Return [x, y] of the center of cell containing provided text 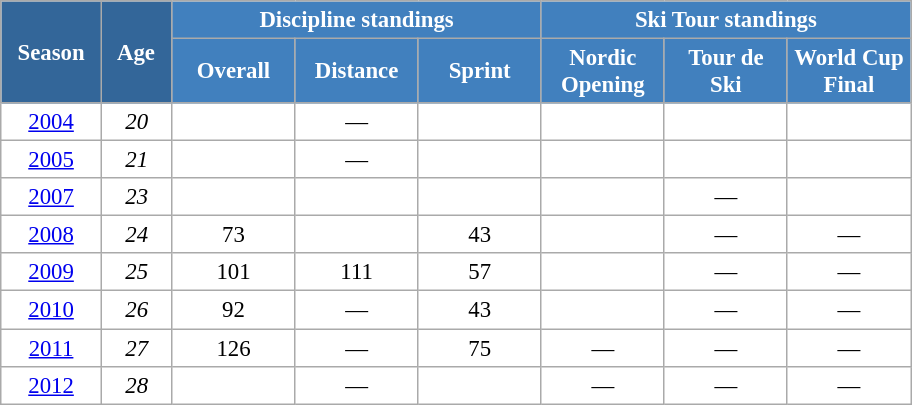
24 [136, 235]
2005 [52, 160]
27 [136, 348]
Overall [234, 72]
Sprint [480, 72]
111 [356, 273]
Age [136, 52]
126 [234, 348]
73 [234, 235]
2004 [52, 122]
25 [136, 273]
Discipline standings [356, 20]
2012 [52, 385]
Ski Tour standings [726, 20]
World CupFinal [848, 72]
Season [52, 52]
57 [480, 273]
Tour deSki [726, 72]
2010 [52, 310]
21 [136, 160]
28 [136, 385]
92 [234, 310]
2009 [52, 273]
75 [480, 348]
26 [136, 310]
2008 [52, 235]
101 [234, 273]
23 [136, 197]
Distance [356, 72]
2007 [52, 197]
2011 [52, 348]
20 [136, 122]
NordicOpening [602, 72]
